Locate the cell with the specified text and output its (X, Y) center coordinate. 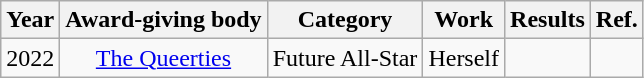
Ref. (616, 20)
2022 (30, 58)
Future All-Star (345, 58)
The Queerties (164, 58)
Work (464, 20)
Results (548, 20)
Award-giving body (164, 20)
Category (345, 20)
Herself (464, 58)
Year (30, 20)
